Locate the cell with the specified text and output its [X, Y] center coordinate. 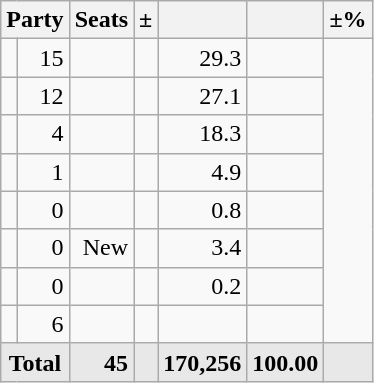
Party [35, 20]
4 [43, 134]
1 [43, 172]
4.9 [202, 172]
45 [101, 362]
Seats [101, 20]
0.8 [202, 210]
18.3 [202, 134]
100.00 [286, 362]
6 [43, 324]
± [146, 20]
15 [43, 58]
27.1 [202, 96]
0.2 [202, 286]
Total [35, 362]
3.4 [202, 248]
New [101, 248]
29.3 [202, 58]
±% [348, 20]
12 [43, 96]
170,256 [202, 362]
